Return the [X, Y] coordinate for the center point of the cell that contains the specified text.  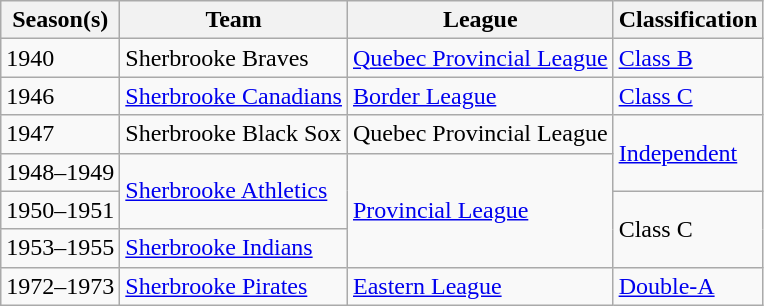
Sherbrooke Braves [234, 58]
Independent [688, 153]
Sherbrooke Black Sox [234, 134]
Team [234, 20]
1947 [60, 134]
Classification [688, 20]
Sherbrooke Athletics [234, 191]
Sherbrooke Pirates [234, 286]
Sherbrooke Canadians [234, 96]
1946 [60, 96]
1948–1949 [60, 172]
Eastern League [480, 286]
1950–1951 [60, 210]
Double-A [688, 286]
Class B [688, 58]
1953–1955 [60, 248]
Sherbrooke Indians [234, 248]
1972–1973 [60, 286]
Provincial League [480, 210]
1940 [60, 58]
Season(s) [60, 20]
Border League [480, 96]
League [480, 20]
